Return (X, Y) of the center of cell containing provided text 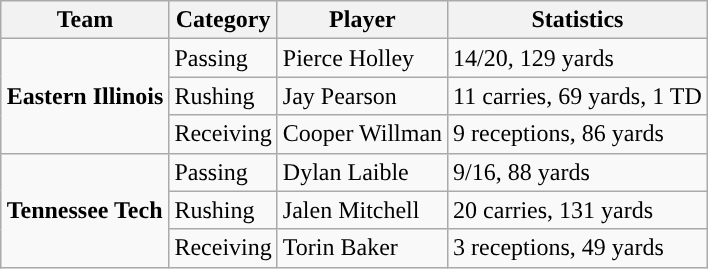
Tennessee Tech (85, 210)
14/20, 129 yards (578, 58)
Category (223, 20)
9/16, 88 yards (578, 172)
Cooper Willman (362, 134)
Jalen Mitchell (362, 210)
20 carries, 131 yards (578, 210)
Player (362, 20)
Eastern Illinois (85, 96)
11 carries, 69 yards, 1 TD (578, 96)
Team (85, 20)
3 receptions, 49 yards (578, 248)
Statistics (578, 20)
Jay Pearson (362, 96)
Pierce Holley (362, 58)
Dylan Laible (362, 172)
9 receptions, 86 yards (578, 134)
Torin Baker (362, 248)
